From the cell containing the given text, extract its center point as (x, y) coordinate. 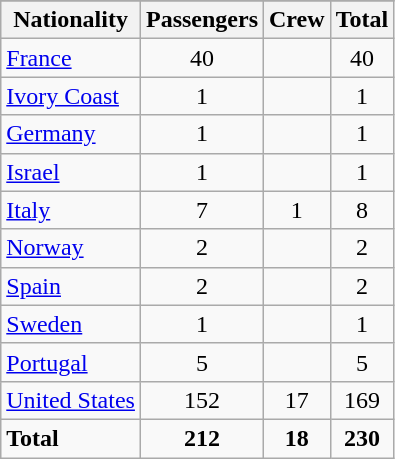
7 (202, 210)
Ivory Coast (71, 96)
17 (298, 400)
Crew (298, 20)
Italy (71, 210)
Passengers (202, 20)
United States (71, 400)
8 (362, 210)
Sweden (71, 324)
212 (202, 438)
230 (362, 438)
Spain (71, 286)
Germany (71, 134)
Nationality (71, 20)
Israel (71, 172)
France (71, 58)
Norway (71, 248)
18 (298, 438)
152 (202, 400)
169 (362, 400)
Portugal (71, 362)
